Return the (X, Y) coordinate for the center point of the cell that contains the specified text.  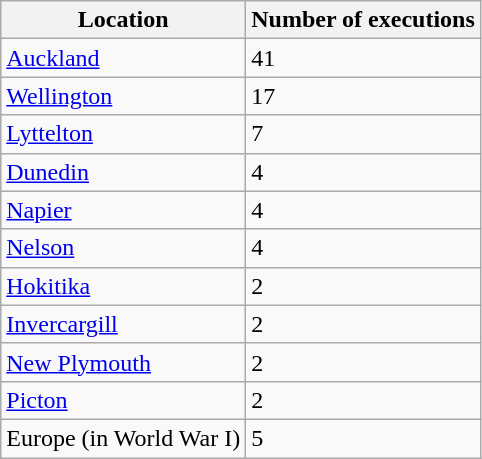
5 (364, 438)
Lyttelton (124, 134)
Location (124, 20)
Nelson (124, 248)
Hokitika (124, 286)
Wellington (124, 96)
Picton (124, 400)
41 (364, 58)
Invercargill (124, 324)
Dunedin (124, 172)
17 (364, 96)
7 (364, 134)
Europe (in World War I) (124, 438)
Napier (124, 210)
Auckland (124, 58)
New Plymouth (124, 362)
Number of executions (364, 20)
